From the cell containing the given text, extract its center point as [X, Y] coordinate. 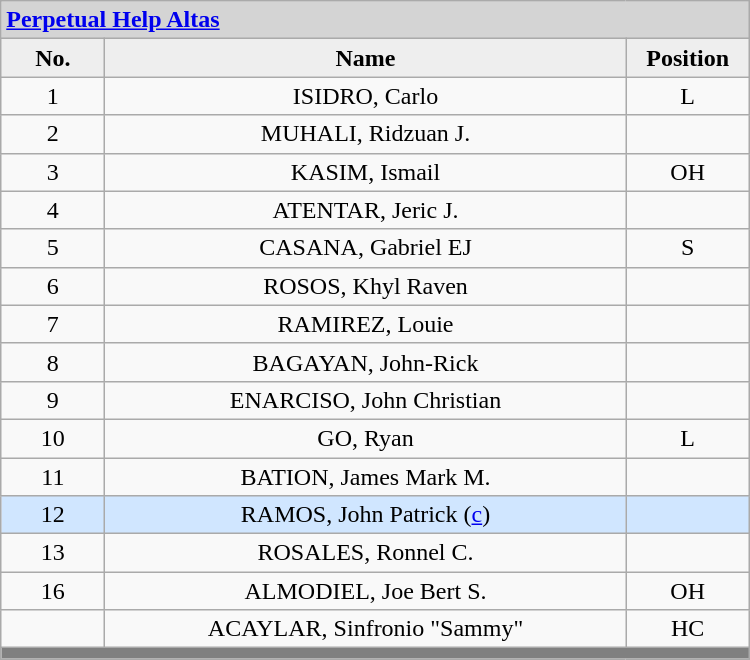
7 [53, 324]
HC [688, 629]
5 [53, 248]
ATENTAR, Jeric J. [366, 210]
MUHALI, Ridzuan J. [366, 134]
2 [53, 134]
ISIDRO, Carlo [366, 96]
ALMODIEL, Joe Bert S. [366, 591]
ROSOS, Khyl Raven [366, 286]
12 [53, 515]
KASIM, Ismail [366, 172]
10 [53, 438]
13 [53, 553]
4 [53, 210]
ROSALES, Ronnel C. [366, 553]
6 [53, 286]
8 [53, 362]
Name [366, 58]
S [688, 248]
No. [53, 58]
9 [53, 400]
GO, Ryan [366, 438]
RAMIREZ, Louie [366, 324]
CASANA, Gabriel EJ [366, 248]
ENARCISO, John Christian [366, 400]
BATION, James Mark M. [366, 477]
Position [688, 58]
RAMOS, John Patrick (c) [366, 515]
ACAYLAR, Sinfronio "Sammy" [366, 629]
1 [53, 96]
BAGAYAN, John-Rick [366, 362]
11 [53, 477]
16 [53, 591]
Perpetual Help Altas [375, 20]
3 [53, 172]
